Find where the given text appears and provide that cell's center as (X, Y) coordinate. 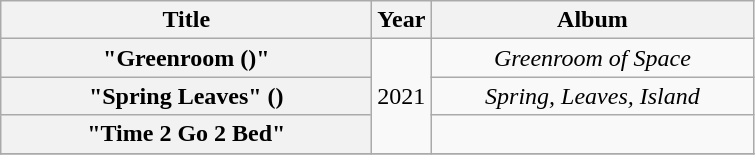
2021 (402, 96)
"Greenroom ()" (186, 58)
Album (592, 20)
Greenroom of Space (592, 58)
Title (186, 20)
"Spring Leaves" () (186, 96)
Year (402, 20)
Spring, Leaves, Island (592, 96)
"Time 2 Go 2 Bed" (186, 134)
